Pinpoint the cell where the given text exists, returning its [X, Y] midpoint coordinate. 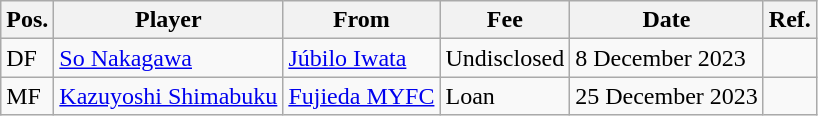
Kazuyoshi Shimabuku [168, 96]
Pos. [28, 20]
DF [28, 58]
MF [28, 96]
Júbilo Iwata [362, 58]
Fee [505, 20]
Fujieda MYFC [362, 96]
From [362, 20]
25 December 2023 [667, 96]
Date [667, 20]
Player [168, 20]
Undisclosed [505, 58]
8 December 2023 [667, 58]
Ref. [790, 20]
Loan [505, 96]
So Nakagawa [168, 58]
